Provide the (x, y) coordinate of the cell's center where the given text is located.  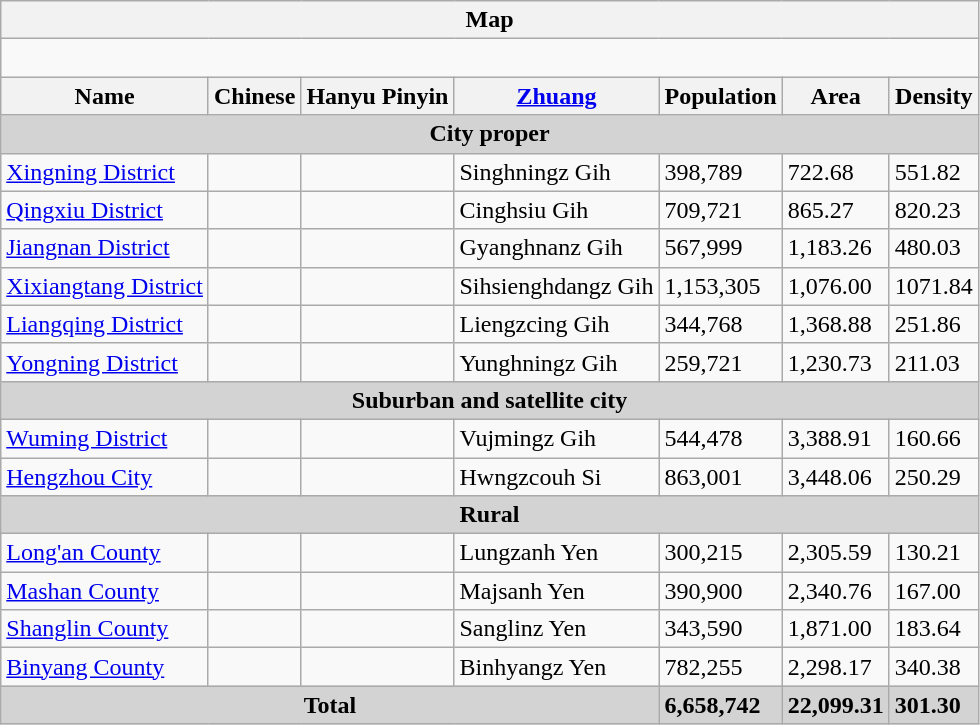
Liengzcing Gih (556, 324)
Gyanghnanz Gih (556, 248)
Cinghsiu Gih (556, 210)
1,183.26 (836, 248)
Long'an County (105, 553)
722.68 (836, 172)
Xixiangtang District (105, 286)
250.29 (934, 477)
251.86 (934, 324)
709,721 (720, 210)
1,871.00 (836, 629)
Singhningz Gih (556, 172)
22,099.31 (836, 705)
Binyang County (105, 667)
Mashan County (105, 591)
551.82 (934, 172)
340.38 (934, 667)
Rural (490, 515)
1,153,305 (720, 286)
Hanyu Pinyin (378, 96)
3,448.06 (836, 477)
Density (934, 96)
301.30 (934, 705)
259,721 (720, 362)
Xingning District (105, 172)
1,230.73 (836, 362)
Liangqing District (105, 324)
567,999 (720, 248)
Suburban and satellite city (490, 400)
Binhyangz Yen (556, 667)
183.64 (934, 629)
Map (490, 20)
167.00 (934, 591)
Area (836, 96)
Hwngzcouh Si (556, 477)
Shanglin County (105, 629)
Zhuang (556, 96)
1071.84 (934, 286)
Total (330, 705)
Chinese (254, 96)
398,789 (720, 172)
Jiangnan District (105, 248)
544,478 (720, 438)
2,305.59 (836, 553)
Sanglinz Yen (556, 629)
2,340.76 (836, 591)
Vujmingz Gih (556, 438)
1,368.88 (836, 324)
Sihsienghdangz Gih (556, 286)
344,768 (720, 324)
Yongning District (105, 362)
865.27 (836, 210)
Wuming District (105, 438)
211.03 (934, 362)
Hengzhou City (105, 477)
2,298.17 (836, 667)
3,388.91 (836, 438)
863,001 (720, 477)
480.03 (934, 248)
820.23 (934, 210)
Yunghningz Gih (556, 362)
300,215 (720, 553)
343,590 (720, 629)
Lungzanh Yen (556, 553)
Majsanh Yen (556, 591)
Qingxiu District (105, 210)
1,076.00 (836, 286)
782,255 (720, 667)
City proper (490, 134)
Name (105, 96)
130.21 (934, 553)
6,658,742 (720, 705)
Population (720, 96)
390,900 (720, 591)
160.66 (934, 438)
